From the cell containing the given text, extract its center point as [X, Y] coordinate. 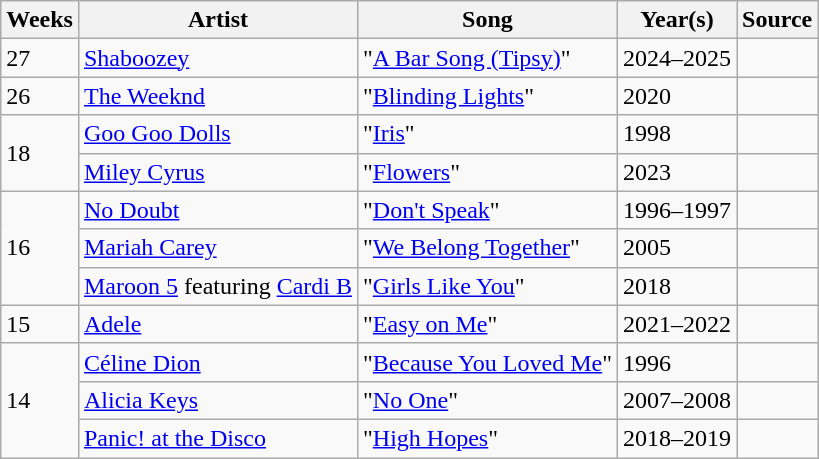
Céline Dion [218, 362]
"Easy on Me" [487, 324]
"Because You Loved Me" [487, 362]
"Don't Speak" [487, 210]
Panic! at the Disco [218, 438]
Goo Goo Dolls [218, 134]
1996–1997 [676, 210]
Alicia Keys [218, 400]
27 [40, 58]
Year(s) [676, 20]
Artist [218, 20]
"No One" [487, 400]
1996 [676, 362]
1998 [676, 134]
15 [40, 324]
No Doubt [218, 210]
2021–2022 [676, 324]
"Blinding Lights" [487, 96]
Mariah Carey [218, 248]
Shaboozey [218, 58]
Miley Cyrus [218, 172]
18 [40, 153]
Weeks [40, 20]
"A Bar Song (Tipsy)" [487, 58]
Source [778, 20]
14 [40, 400]
"High Hopes" [487, 438]
"We Belong Together" [487, 248]
The Weeknd [218, 96]
2005 [676, 248]
2007–2008 [676, 400]
2023 [676, 172]
"Flowers" [487, 172]
2018–2019 [676, 438]
"Girls Like You" [487, 286]
16 [40, 248]
2018 [676, 286]
Song [487, 20]
"Iris" [487, 134]
2020 [676, 96]
26 [40, 96]
2024–2025 [676, 58]
Adele [218, 324]
Maroon 5 featuring Cardi B [218, 286]
